Identify which cell holds the provided text, then report its [X, Y] central coordinate. 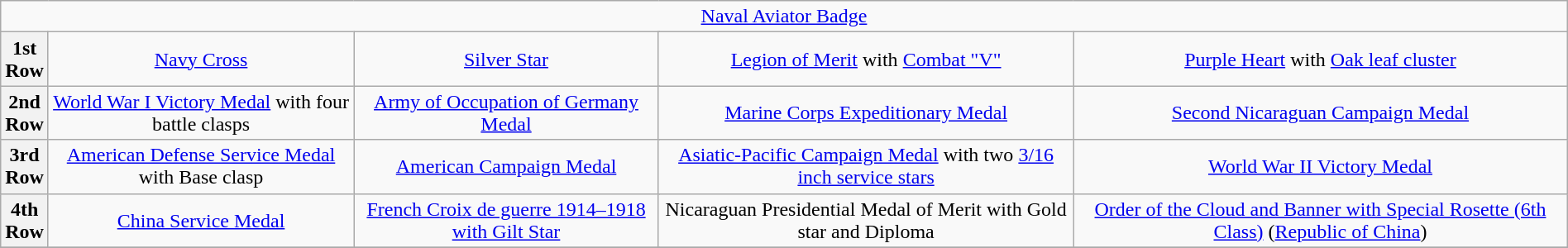
American Defense Service Medal with Base clasp [200, 167]
French Croix de guerre 1914–1918 with Gilt Star [506, 220]
Asiatic-Pacific Campaign Medal with two 3/16 inch service stars [865, 167]
Silver Star [506, 60]
American Campaign Medal [506, 167]
Legion of Merit with Combat "V" [865, 60]
Naval Aviator Badge [784, 17]
Nicaraguan Presidential Medal of Merit with Gold star and Diploma [865, 220]
Marine Corps Expeditionary Medal [865, 112]
Navy Cross [200, 60]
4th Row [25, 220]
Second Nicaraguan Campaign Medal [1321, 112]
China Service Medal [200, 220]
World War I Victory Medal with four battle clasps [200, 112]
Order of the Cloud and Banner with Special Rosette (6th Class) (Republic of China) [1321, 220]
1st Row [25, 60]
Purple Heart with Oak leaf cluster [1321, 60]
2nd Row [25, 112]
World War II Victory Medal [1321, 167]
Army of Occupation of Germany Medal [506, 112]
3rd Row [25, 167]
